Return (X, Y) of the center of cell containing provided text 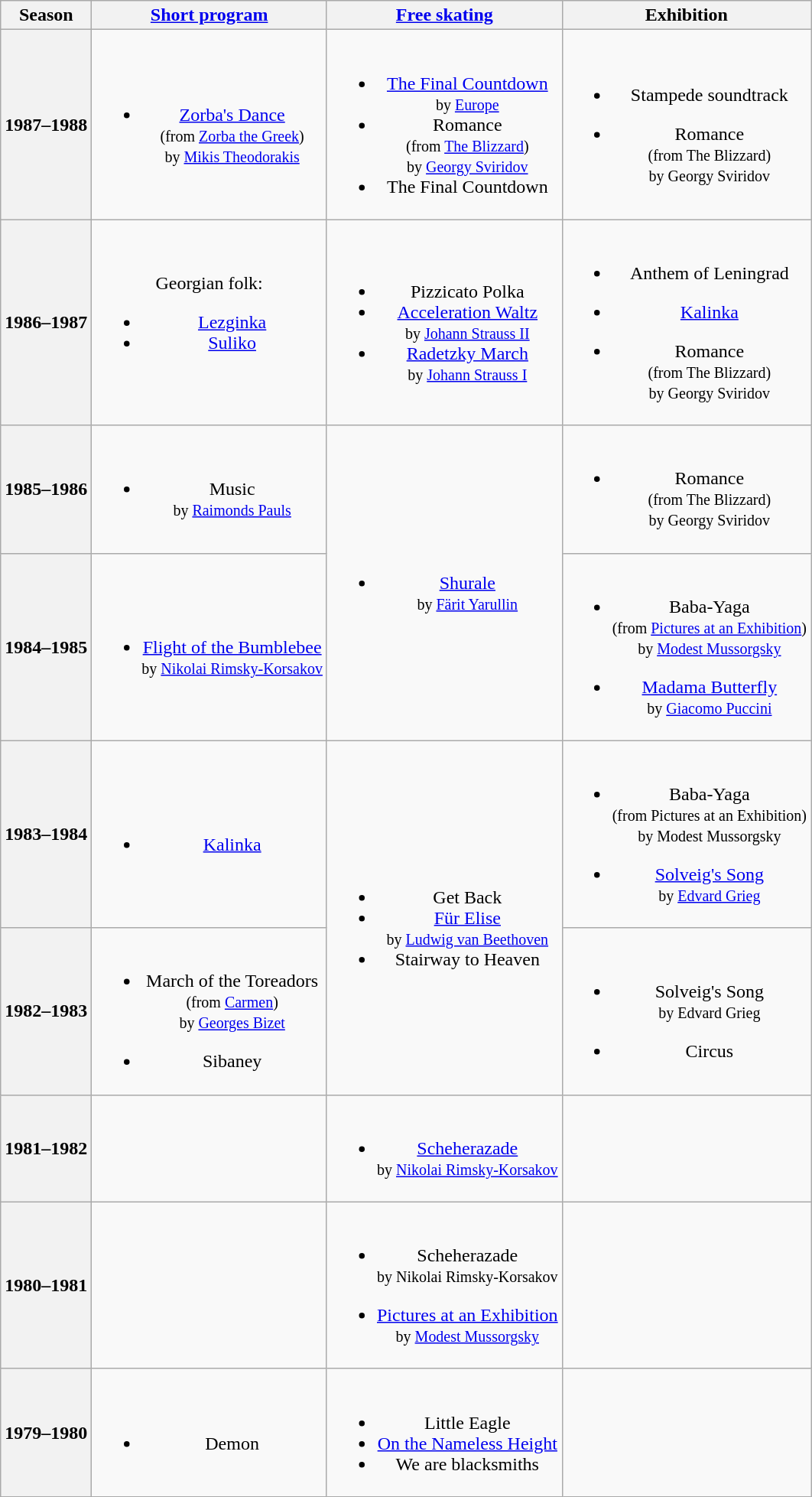
1983–1984 (46, 834)
Kalinka (209, 834)
Short program (209, 15)
Solveig's Song by Edvard Grieg Circus (687, 1011)
Scheherazade by Nikolai Rimsky-Korsakov (444, 1148)
Little Eagle On the Nameless Height We are blacksmiths (444, 1432)
1986–1987 (46, 323)
Flight of the Bumblebee by Nikolai Rimsky-Korsakov (209, 647)
Demon (209, 1432)
1979–1980 (46, 1432)
1985–1986 (46, 490)
Baba-Yaga (from Pictures at an Exhibition) by Modest Mussorgsky Madama Butterfly by Giacomo Puccini (687, 647)
The Final Countdown by Europe Romance (from The Blizzard) by Georgy Sviridov The Final Countdown (444, 125)
Free skating (444, 15)
Zorba's Dance (from Zorba the Greek) by Mikis Theodorakis (209, 125)
Baba-Yaga (from Pictures at an Exhibition) by Modest Mussorgsky Solveig's Song by Edvard Grieg (687, 834)
1984–1985 (46, 647)
Anthem of Leningrad KalinkaRomance (from The Blizzard) by Georgy Sviridov (687, 323)
Shurale by Färit Yarullin (444, 583)
Pizzicato PolkaAcceleration Waltz by Johann Strauss II Radetzky March by Johann Strauss I (444, 323)
Exhibition (687, 15)
Season (46, 15)
Stampede soundtrackRomance (from The Blizzard) by Georgy Sviridov (687, 125)
Romance (from The Blizzard) by Georgy Sviridov (687, 490)
Scheherazade by Nikolai Rimsky-Korsakov Pictures at an Exhibition by Modest Mussorgsky (444, 1285)
1982–1983 (46, 1011)
1981–1982 (46, 1148)
Georgian folk:LezginkaSuliko (209, 323)
March of the Toreadors (from Carmen) by Georges Bizet Sibaney (209, 1011)
1980–1981 (46, 1285)
Get BackFür Elise by Ludwig van Beethoven Stairway to Heaven (444, 918)
Music by Raimonds Pauls (209, 490)
1987–1988 (46, 125)
